Detect which cell encompasses the target text, then output its (x, y) center coordinate. 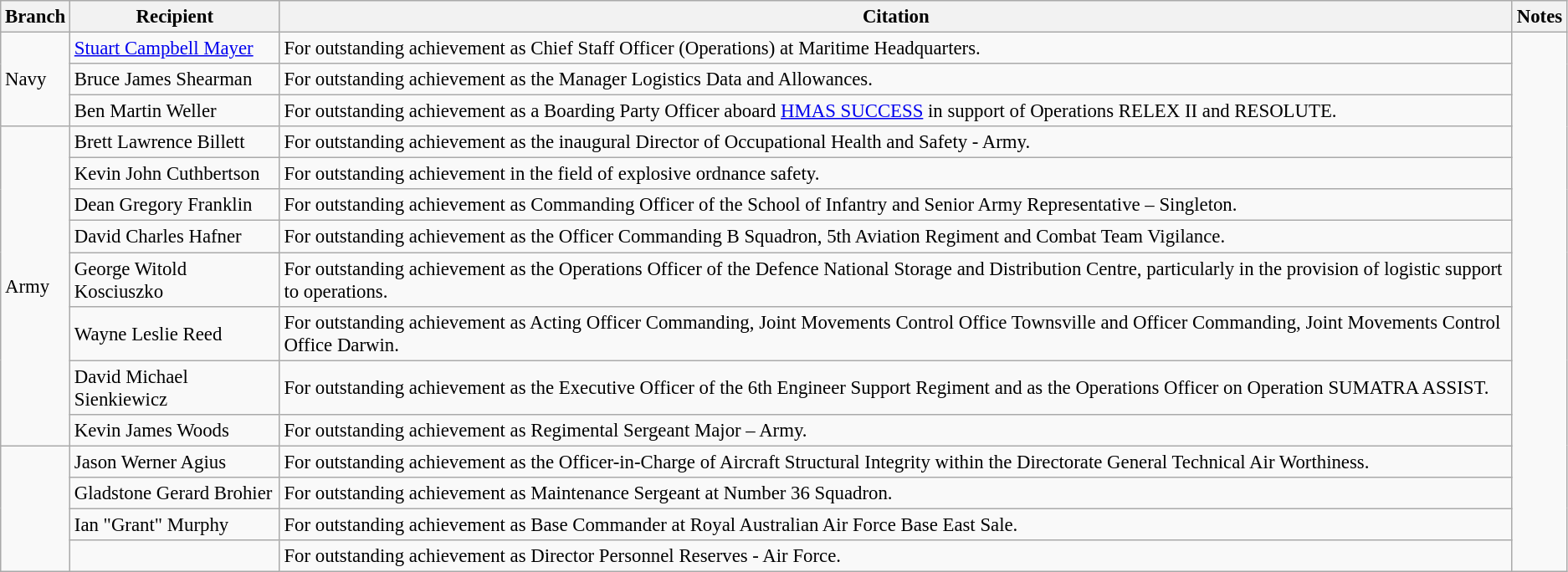
Navy (35, 80)
Bruce James Shearman (176, 79)
For outstanding achievement as a Boarding Party Officer aboard HMAS SUCCESS in support of Operations RELEX II and RESOLUTE. (895, 111)
For outstanding achievement as Maintenance Sergeant at Number 36 Squadron. (895, 493)
Ian "Grant" Murphy (176, 524)
For outstanding achievement as the Manager Logistics Data and Allowances. (895, 79)
David Charles Hafner (176, 237)
Kevin John Cuthbertson (176, 174)
For outstanding achievement as Director Personnel Reserves - Air Force. (895, 556)
For outstanding achievement as Base Commander at Royal Australian Air Force Base East Sale. (895, 524)
Notes (1540, 17)
Wayne Leslie Reed (176, 333)
For outstanding achievement in the field of explosive ordnance safety. (895, 174)
Brett Lawrence Billett (176, 142)
Dean Gregory Franklin (176, 205)
Gladstone Gerard Brohier (176, 493)
Ben Martin Weller (176, 111)
Branch (35, 17)
For outstanding achievement as the Executive Officer of the 6th Engineer Support Regiment and as the Operations Officer on Operation SUMATRA ASSIST. (895, 388)
Recipient (176, 17)
For outstanding achievement as Regimental Sergeant Major – Army. (895, 430)
Jason Werner Agius (176, 462)
For outstanding achievement as the inaugural Director of Occupational Health and Safety - Army. (895, 142)
Citation (895, 17)
Army (35, 286)
For outstanding achievement as the Officer-in-Charge of Aircraft Structural Integrity within the Directorate General Technical Air Worthiness. (895, 462)
Kevin James Woods (176, 430)
David Michael Sienkiewicz (176, 388)
For outstanding achievement as Chief Staff Officer (Operations) at Maritime Headquarters. (895, 49)
Stuart Campbell Mayer (176, 49)
For outstanding achievement as the Officer Commanding B Squadron, 5th Aviation Regiment and Combat Team Vigilance. (895, 237)
For outstanding achievement as Commanding Officer of the School of Infantry and Senior Army Representative – Singleton. (895, 205)
George Witold Kosciuszko (176, 279)
